From the cell containing the given text, extract its center point as [x, y] coordinate. 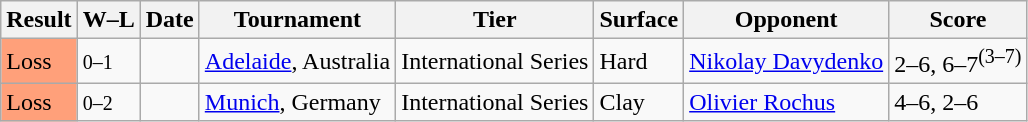
0–2 [108, 102]
4–6, 2–6 [958, 102]
Tier [495, 20]
W–L [108, 20]
Opponent [786, 20]
Date [170, 20]
Clay [639, 102]
Score [958, 20]
Munich, Germany [297, 102]
Result [39, 20]
Tournament [297, 20]
Hard [639, 62]
Nikolay Davydenko [786, 62]
Adelaide, Australia [297, 62]
0–1 [108, 62]
2–6, 6–7(3–7) [958, 62]
Olivier Rochus [786, 102]
Surface [639, 20]
